Locate the cell with the specified text and output its [X, Y] center coordinate. 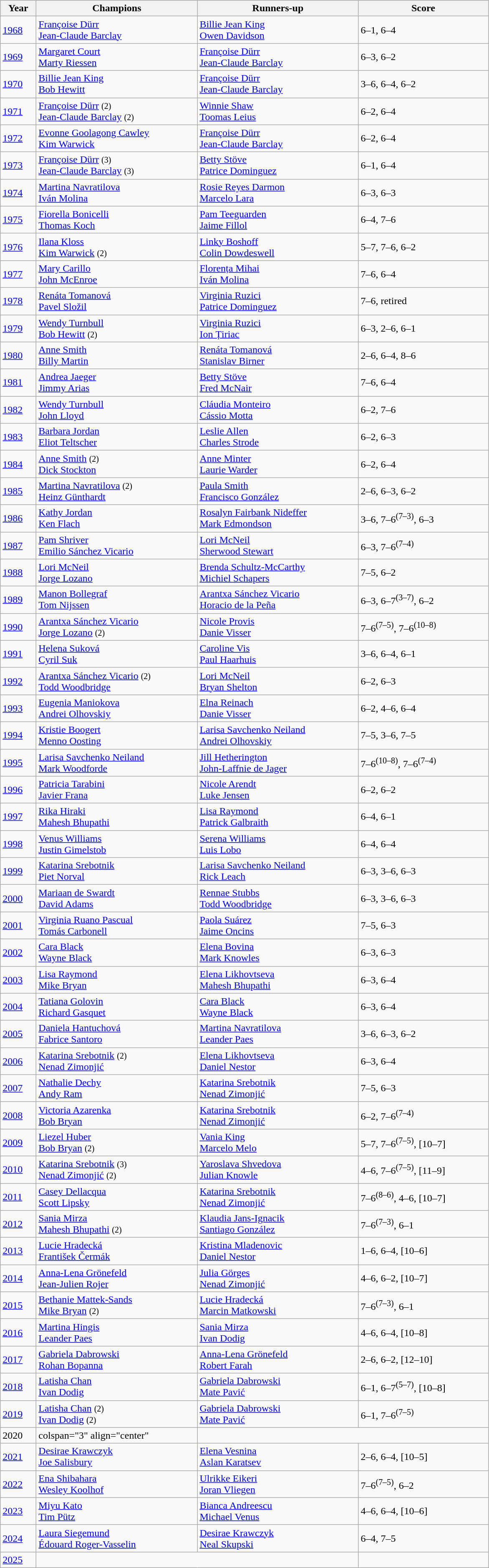
Kristina Mladenovic Daniel Nestor [278, 1251]
1994 [18, 735]
2022 [18, 1484]
Linky Boshoff Colin Dowdeswell [278, 247]
Anne Smith Billy Martin [117, 355]
2000 [18, 899]
1983 [18, 437]
Lori McNeil Sherwood Stewart [278, 546]
6–2, 7–6 [423, 410]
3–6, 6–3, 6–2 [423, 1034]
Ilana Kloss Kim Warwick (2) [117, 247]
1998 [18, 844]
Venus Williams Justin Gimelstob [117, 844]
Miyu Kato Tim Pütz [117, 1511]
Larisa Savchenko Neiland Mark Woodforde [117, 763]
Helena Suková Cyril Suk [117, 654]
2003 [18, 979]
Nathalie Dechy Andy Ram [117, 1088]
Lisa Raymond Mike Bryan [117, 979]
Kathy Jordan Ken Flach [117, 518]
2017 [18, 1360]
2005 [18, 1034]
6–4, 7–5 [423, 1538]
Lori McNeil Bryan Shelton [278, 681]
7–6(10–8), 7–6(7–4) [423, 763]
Barbara Jordan Eliot Teltscher [117, 437]
2018 [18, 1387]
2009 [18, 1142]
1977 [18, 274]
1997 [18, 817]
2014 [18, 1278]
Caroline Vis Paul Haarhuis [278, 654]
Billie Jean King Bob Hewitt [117, 84]
Eugenia Maniokova Andrei Olhovskiy [117, 708]
Andrea Jaeger Jimmy Arias [117, 383]
2011 [18, 1196]
Vania King Marcelo Melo [278, 1142]
2021 [18, 1457]
Tatiana Golovin Richard Gasquet [117, 1007]
1970 [18, 84]
Daniela Hantuchová Fabrice Santoro [117, 1034]
1973 [18, 165]
Gabriela Dabrowski Rohan Bopanna [117, 1360]
Lucie Hradecká František Čermák [117, 1251]
7–5, 6–2 [423, 572]
6–4, 7–6 [423, 219]
Serena Williams Luis Lobo [278, 844]
Rosie Reyes Darmon Marcelo Lara [278, 193]
colspan="3" align="center" [117, 1435]
Winnie Shaw Toomas Leius [278, 111]
2025 [18, 1560]
Liezel Huber Bob Bryan (2) [117, 1142]
6–2, 4–6, 6–4 [423, 708]
1999 [18, 871]
1978 [18, 301]
Anna-Lena Grönefeld Robert Farah [278, 1360]
6–3, 7–6(7–4) [423, 546]
Patricia Tarabini Javier Frana [117, 790]
5–7, 7–6, 6–2 [423, 247]
Sania Mirza Ivan Dodig [278, 1332]
6–2, 7–6(7–4) [423, 1115]
1992 [18, 681]
Martina Navratilova Iván Molina [117, 193]
2013 [18, 1251]
Katarina Srebotnik Piet Norval [117, 871]
Elena Likhovtseva Mahesh Bhupathi [278, 979]
1969 [18, 57]
Arantxa Sánchez Vicario Jorge Lozano (2) [117, 627]
Jill Hetherington John-Laffnie de Jager [278, 763]
Larisa Savchenko Neiland Rick Leach [278, 871]
Billie Jean King Owen Davidson [278, 30]
Elena Bovina Mark Knowles [278, 953]
Julia Görges Nenad Zimonjić [278, 1278]
Klaudia Jans-Ignacik Santiago González [278, 1224]
2–6, 6–3, 6–2 [423, 491]
2010 [18, 1170]
Arantxa Sánchez Vicario Horacio de la Peña [278, 600]
2024 [18, 1538]
2–6, 6–2, [12–10] [423, 1360]
3–6, 6–4, 6–2 [423, 84]
Renáta Tomanová Stanislav Birner [278, 355]
Anne Smith (2) Dick Stockton [117, 464]
Latisha Chan Ivan Dodig [117, 1387]
Sania Mirza Mahesh Bhupathi (2) [117, 1224]
Martina Hingis Leander Paes [117, 1332]
Elena Vesnina Aslan Karatsev [278, 1457]
Elna Reinach Danie Visser [278, 708]
Casey Dellacqua Scott Lipsky [117, 1196]
Lori McNeil Jorge Lozano [117, 572]
1988 [18, 572]
1982 [18, 410]
Pam Teeguarden Jaime Fillol [278, 219]
Ulrikke Eikeri Joran Vliegen [278, 1484]
1996 [18, 790]
2001 [18, 925]
Evonne Goolagong Cawley Kim Warwick [117, 138]
6–1, 7–6(7–5) [423, 1414]
Florența Mihai Iván Molina [278, 274]
1980 [18, 355]
Victoria Azarenka Bob Bryan [117, 1115]
Katarina Srebotnik (3) Nenad Zimonjić (2) [117, 1170]
Anne Minter Laurie Warder [278, 464]
Anna-Lena Grönefeld Jean-Julien Rojer [117, 1278]
Elena Likhovtseva Daniel Nestor [278, 1061]
Françoise Dürr (3) Jean-Claude Barclay (3) [117, 165]
2015 [18, 1306]
1981 [18, 383]
Lucie Hradecká Marcin Matkowski [278, 1306]
Rennae Stubbs Todd Woodbridge [278, 899]
1968 [18, 30]
4–6, 7–6(7–5), [11–9] [423, 1170]
2004 [18, 1007]
6–4, 6–1 [423, 817]
Virginia Ruano Pascual Tomás Carbonell [117, 925]
2002 [18, 953]
Lisa Raymond Patrick Galbraith [278, 817]
Larisa Savchenko Neiland Andrei Olhovskiy [278, 735]
2012 [18, 1224]
Latisha Chan (2) Ivan Dodig (2) [117, 1414]
Year [18, 8]
1971 [18, 111]
Fiorella Bonicelli Thomas Koch [117, 219]
Mary Carillo John McEnroe [117, 274]
Paula Smith Francisco González [278, 491]
2–6, 6–4, 8–6 [423, 355]
1990 [18, 627]
Mariaan de Swardt David Adams [117, 899]
Martina Navratilova (2) Heinz Günthardt [117, 491]
6–3, 6–7(3–7), 6–2 [423, 600]
Françoise Dürr (2) Jean-Claude Barclay (2) [117, 111]
2007 [18, 1088]
6–1, 6–7(5–7), [10–8] [423, 1387]
Laura Siegemund Édouard Roger-Vasselin [117, 1538]
Renáta Tomanová Pavel Složil [117, 301]
6–2, 6–2 [423, 790]
Virginia Ruzici Ion Țiriac [278, 328]
Betty Stöve Fred McNair [278, 383]
2–6, 6–4, [10–5] [423, 1457]
1–6, 6–4, [10–6] [423, 1251]
3–6, 7–6(7–3), 6–3 [423, 518]
2016 [18, 1332]
Kristie Boogert Menno Oosting [117, 735]
6–3, 2–6, 6–1 [423, 328]
Arantxa Sánchez Vicario (2) Todd Woodbridge [117, 681]
7–5, 3–6, 7–5 [423, 735]
Pam Shriver Emilio Sánchez Vicario [117, 546]
Nicole Arendt Luke Jensen [278, 790]
1985 [18, 491]
Brenda Schultz-McCarthy Michiel Schapers [278, 572]
Manon Bollegraf Tom Nijssen [117, 600]
Wendy Turnbull Bob Hewitt (2) [117, 328]
1986 [18, 518]
Ena Shibahara Wesley Koolhof [117, 1484]
Cláudia Monteiro Cássio Motta [278, 410]
Desirae Krawczyk Joe Salisbury [117, 1457]
Bianca Andreescu Michael Venus [278, 1511]
Rosalyn Fairbank Nideffer Mark Edmondson [278, 518]
1974 [18, 193]
Virginia Ruzici Patrice Dominguez [278, 301]
2008 [18, 1115]
4–6, 6–4, [10–8] [423, 1332]
7–6(7–5), 6–2 [423, 1484]
2006 [18, 1061]
Paola Suárez Jaime Oncins [278, 925]
Champions [117, 8]
6–3, 6–2 [423, 57]
Martina Navratilova Leander Paes [278, 1034]
1979 [18, 328]
Score [423, 8]
3–6, 6–4, 6–1 [423, 654]
1984 [18, 464]
Leslie Allen Charles Strode [278, 437]
1987 [18, 546]
4–6, 6–4, [10–6] [423, 1511]
4–6, 6–2, [10–7] [423, 1278]
2023 [18, 1511]
Bethanie Mattek-Sands Mike Bryan (2) [117, 1306]
1972 [18, 138]
2019 [18, 1414]
1993 [18, 708]
7–6(7–5), 7–6(10–8) [423, 627]
Katarina Srebotnik (2) Nenad Zimonjić [117, 1061]
Nicole Provis Danie Visser [278, 627]
1989 [18, 600]
7–6, retired [423, 301]
Betty Stöve Patrice Dominguez [278, 165]
1995 [18, 763]
1975 [18, 219]
1976 [18, 247]
2020 [18, 1435]
5–7, 7–6(7–5), [10–7] [423, 1142]
Yaroslava Shvedova Julian Knowle [278, 1170]
6–4, 6–4 [423, 844]
Margaret Court Marty Riessen [117, 57]
Desirae Krawczyk Neal Skupski [278, 1538]
Wendy Turnbull John Lloyd [117, 410]
Runners-up [278, 8]
1991 [18, 654]
Rika Hiraki Mahesh Bhupathi [117, 817]
7–6(8–6), 4–6, [10–7] [423, 1196]
